Return (X, Y) of the center of cell containing provided text 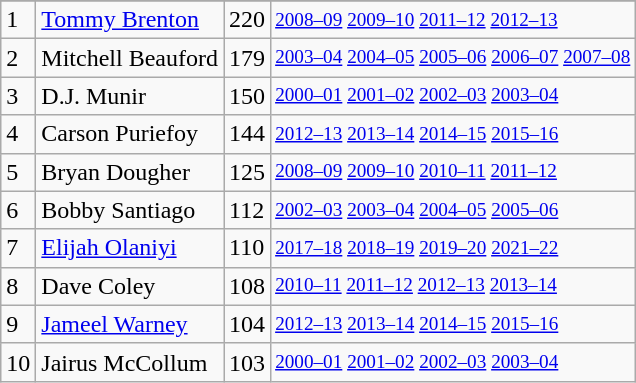
110 (248, 248)
7 (18, 248)
2010–11 2011–12 2012–13 2013–14 (453, 286)
1 (18, 20)
108 (248, 286)
Elijah Olaniyi (130, 248)
5 (18, 172)
9 (18, 324)
104 (248, 324)
3 (18, 96)
Tommy Brenton (130, 20)
179 (248, 58)
Mitchell Beauford (130, 58)
Jameel Warney (130, 324)
2003–04 2004–05 2005–06 2006–07 2007–08 (453, 58)
2002–03 2003–04 2004–05 2005–06 (453, 210)
10 (18, 362)
Jairus McCollum (130, 362)
150 (248, 96)
103 (248, 362)
112 (248, 210)
Carson Puriefoy (130, 134)
Bobby Santiago (130, 210)
D.J. Munir (130, 96)
2008–09 2009–10 2011–12 2012–13 (453, 20)
6 (18, 210)
Bryan Dougher (130, 172)
125 (248, 172)
Dave Coley (130, 286)
220 (248, 20)
2017–18 2018–19 2019–20 2021–22 (453, 248)
144 (248, 134)
2 (18, 58)
8 (18, 286)
4 (18, 134)
2008–09 2009–10 2010–11 2011–12 (453, 172)
